Extract the (x, y) coordinate from the center of the cell holding the provided text.  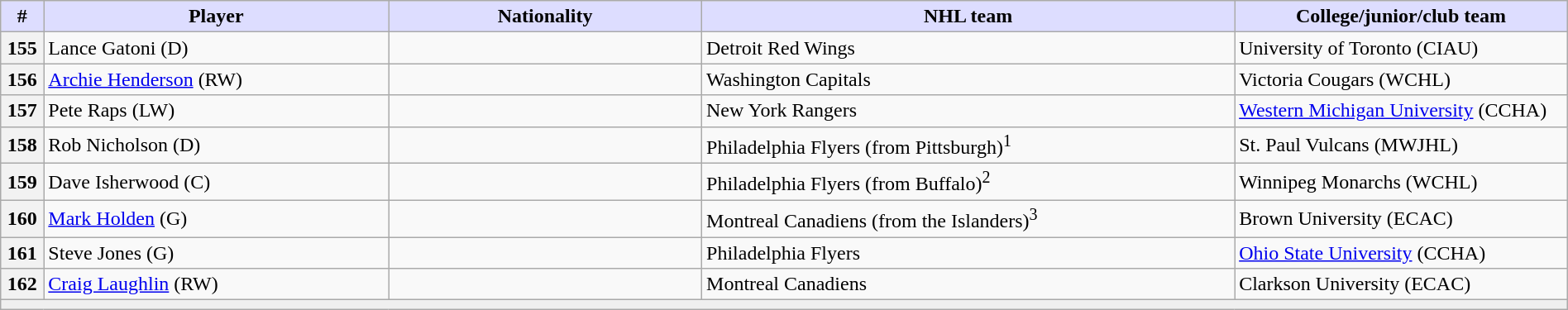
155 (22, 48)
Craig Laughlin (RW) (217, 284)
Rob Nicholson (D) (217, 145)
Mark Holden (G) (217, 218)
University of Toronto (CIAU) (1401, 48)
161 (22, 253)
Player (217, 17)
St. Paul Vulcans (MWJHL) (1401, 145)
# (22, 17)
162 (22, 284)
Clarkson University (ECAC) (1401, 284)
Montreal Canadiens (from the Islanders)3 (968, 218)
157 (22, 111)
Montreal Canadiens (968, 284)
Winnipeg Monarchs (WCHL) (1401, 182)
Pete Raps (LW) (217, 111)
158 (22, 145)
159 (22, 182)
160 (22, 218)
Nationality (546, 17)
Washington Capitals (968, 79)
Lance Gatoni (D) (217, 48)
Brown University (ECAC) (1401, 218)
Western Michigan University (CCHA) (1401, 111)
NHL team (968, 17)
Victoria Cougars (WCHL) (1401, 79)
Ohio State University (CCHA) (1401, 253)
Steve Jones (G) (217, 253)
Philadelphia Flyers (from Buffalo)2 (968, 182)
Detroit Red Wings (968, 48)
Dave Isherwood (C) (217, 182)
Archie Henderson (RW) (217, 79)
Philadelphia Flyers (from Pittsburgh)1 (968, 145)
New York Rangers (968, 111)
College/junior/club team (1401, 17)
Philadelphia Flyers (968, 253)
156 (22, 79)
